Return [X, Y] of the center of cell containing provided text 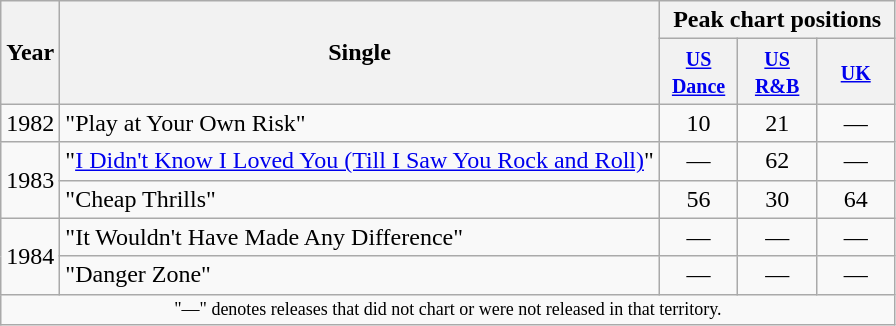
Peak chart positions [777, 20]
56 [698, 199]
"Danger Zone" [360, 275]
US R&B [778, 72]
1984 [30, 256]
"It Wouldn't Have Made Any Difference" [360, 237]
UK [856, 72]
"Cheap Thrills" [360, 199]
21 [778, 123]
1982 [30, 123]
64 [856, 199]
"Play at Your Own Risk" [360, 123]
"I Didn't Know I Loved You (Till I Saw You Rock and Roll)" [360, 161]
US Dance [698, 72]
Single [360, 52]
30 [778, 199]
"—" denotes releases that did not chart or were not released in that territory. [448, 310]
62 [778, 161]
10 [698, 123]
1983 [30, 180]
Year [30, 52]
